Search for the cell housing the specified text and yield its [X, Y] center coordinate. 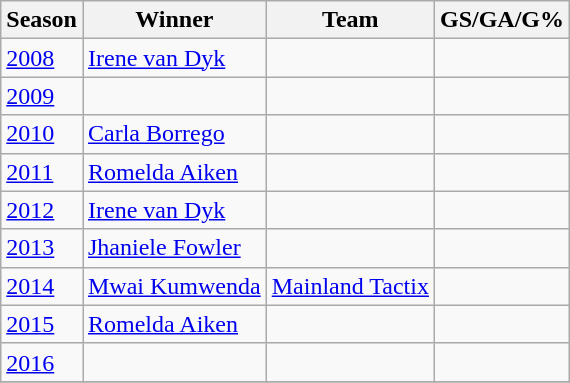
2008 [42, 58]
Mwai Kumwenda [174, 286]
Jhaniele Fowler [174, 248]
2014 [42, 286]
2011 [42, 172]
Mainland Tactix [350, 286]
2009 [42, 96]
2013 [42, 248]
2012 [42, 210]
Season [42, 20]
Team [350, 20]
2016 [42, 362]
2015 [42, 324]
2010 [42, 134]
Carla Borrego [174, 134]
Winner [174, 20]
GS/GA/G% [502, 20]
